Return the [X, Y] coordinate for the center point of the cell that contains the specified text.  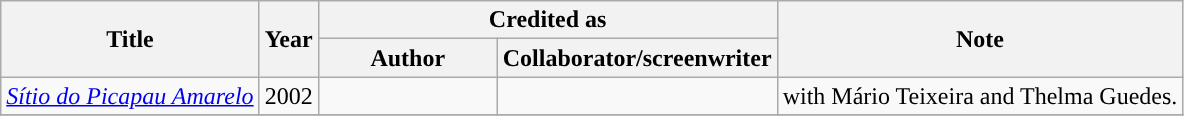
Sítio do Picapau Amarelo [130, 96]
2002 [288, 96]
Author [408, 58]
Collaborator/screenwriter [637, 58]
Note [980, 39]
with Mário Teixeira and Thelma Guedes. [980, 96]
Year [288, 39]
Title [130, 39]
Credited as [548, 20]
